Locate the cell with the specified text and output its (X, Y) center coordinate. 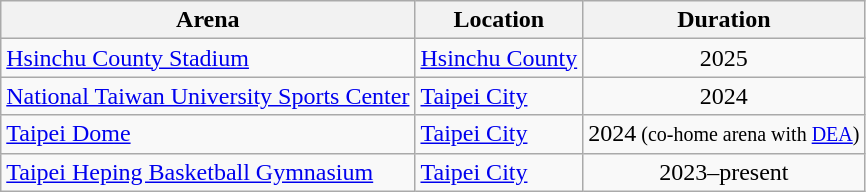
Taipei Heping Basketball Gymnasium (208, 172)
2023–present (724, 172)
2024 (co-home arena with DEA) (724, 134)
National Taiwan University Sports Center (208, 96)
Taipei Dome (208, 134)
Duration (724, 20)
2024 (724, 96)
Hsinchu County (499, 58)
Arena (208, 20)
Location (499, 20)
Hsinchu County Stadium (208, 58)
2025 (724, 58)
